Detect which cell encompasses the target text, then output its [x, y] center coordinate. 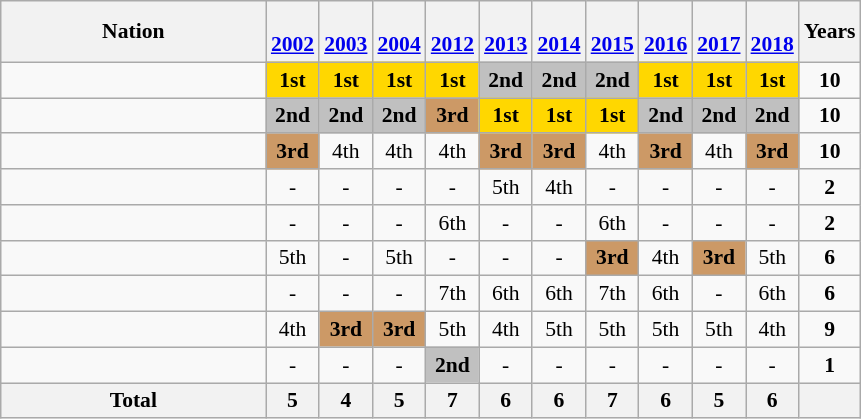
2003 [346, 32]
2004 [398, 32]
2014 [558, 32]
9 [830, 330]
4 [346, 401]
Years [830, 32]
2015 [612, 32]
Nation [134, 32]
2017 [718, 32]
2012 [452, 32]
2013 [506, 32]
2002 [292, 32]
2018 [772, 32]
2016 [666, 32]
Total [134, 401]
1 [830, 365]
